From the cell containing the given text, extract its center point as (X, Y) coordinate. 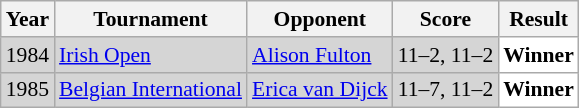
Result (538, 19)
Alison Fulton (320, 55)
1985 (28, 90)
1984 (28, 55)
Tournament (150, 19)
11–7, 11–2 (446, 90)
Opponent (320, 19)
Irish Open (150, 55)
11–2, 11–2 (446, 55)
Belgian International (150, 90)
Year (28, 19)
Erica van Dijck (320, 90)
Score (446, 19)
